Provide the [X, Y] coordinate of the cell's center where the given text is located.  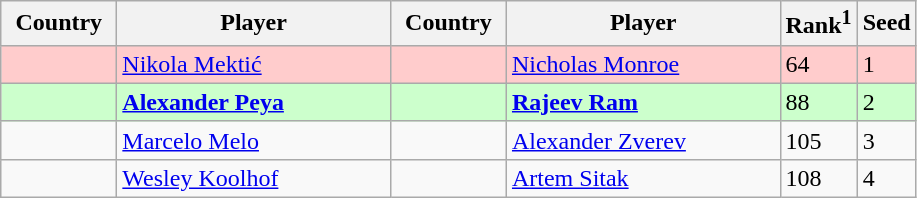
105 [818, 140]
Wesley Koolhof [254, 178]
64 [818, 64]
Rajeev Ram [643, 102]
Alexander Zverev [643, 140]
Nicholas Monroe [643, 64]
4 [886, 178]
108 [818, 178]
Marcelo Melo [254, 140]
1 [886, 64]
2 [886, 102]
Rank1 [818, 24]
88 [818, 102]
Nikola Mektić [254, 64]
Seed [886, 24]
Alexander Peya [254, 102]
3 [886, 140]
Artem Sitak [643, 178]
